Capture the cell that displays the provided text and extract its (X, Y) central coordinate. 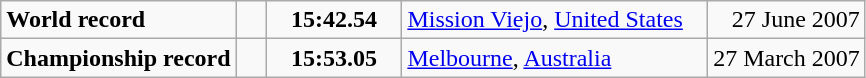
Championship record (118, 58)
Mission Viejo, United States (555, 20)
World record (118, 20)
15:53.05 (334, 58)
15:42.54 (334, 20)
27 March 2007 (787, 58)
Melbourne, Australia (555, 58)
27 June 2007 (787, 20)
